Identify which cell holds the provided text, then report its [x, y] central coordinate. 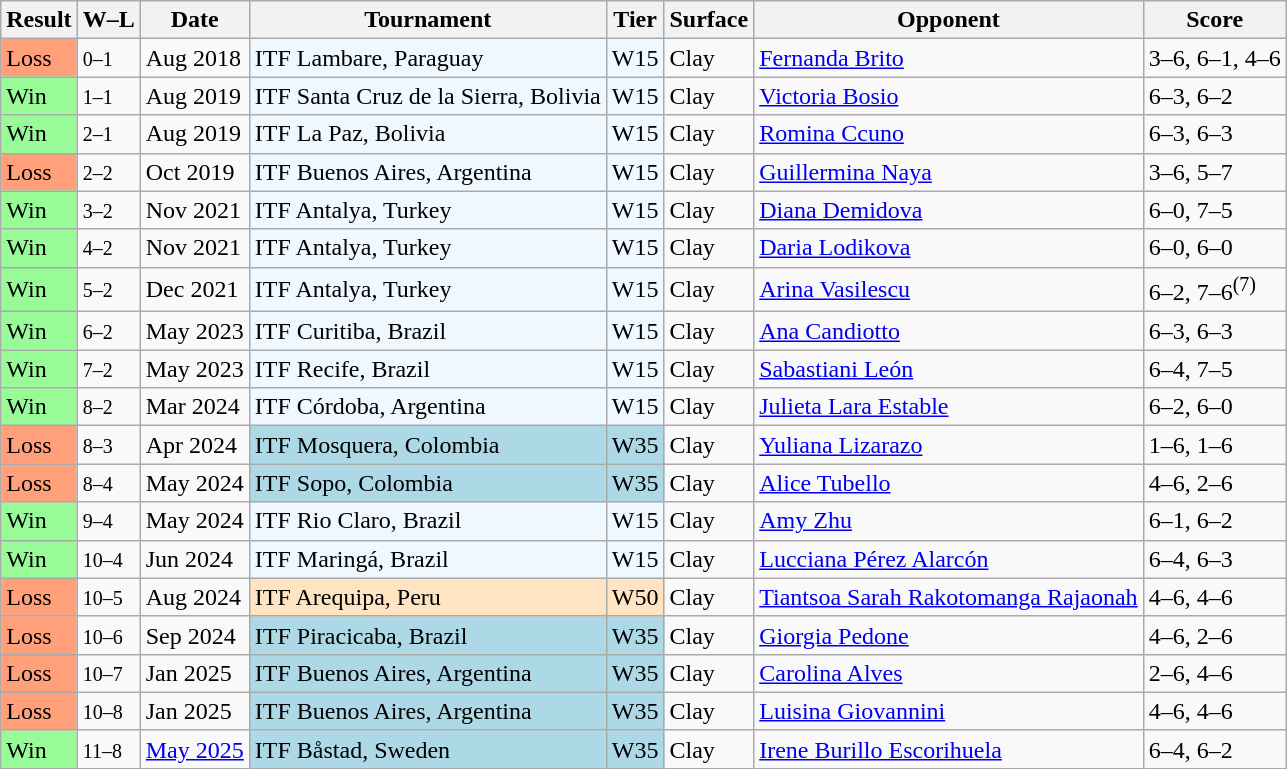
10–7 [108, 673]
Julieta Lara Estable [948, 407]
Aug 2018 [194, 58]
ITF Lambare, Paraguay [428, 58]
6–4, 7–5 [1214, 369]
Tier [635, 20]
Amy Zhu [948, 521]
Sabastiani León [948, 369]
Date [194, 20]
3–2 [108, 210]
W50 [635, 597]
ITF Mosquera, Colombia [428, 445]
3–6, 5–7 [1214, 172]
6–0, 6–0 [1214, 248]
Victoria Bosio [948, 96]
1–6, 1–6 [1214, 445]
Aug 2024 [194, 597]
Romina Ccuno [948, 134]
Giorgia Pedone [948, 635]
ITF Båstad, Sweden [428, 749]
10–5 [108, 597]
2–2 [108, 172]
Result [39, 20]
6–2, 6–0 [1214, 407]
Apr 2024 [194, 445]
10–4 [108, 559]
10–6 [108, 635]
Score [1214, 20]
4–2 [108, 248]
Sep 2024 [194, 635]
8–4 [108, 483]
Alice Tubello [948, 483]
Tournament [428, 20]
6–3, 6–2 [1214, 96]
Lucciana Pérez Alarcón [948, 559]
Opponent [948, 20]
May 2025 [194, 749]
ITF Rio Claro, Brazil [428, 521]
ITF Recife, Brazil [428, 369]
2–6, 4–6 [1214, 673]
10–8 [108, 711]
Diana Demidova [948, 210]
Tiantsoa Sarah Rakotomanga Rajaonah [948, 597]
Ana Candiotto [948, 331]
7–2 [108, 369]
Irene Burillo Escorihuela [948, 749]
ITF Curitiba, Brazil [428, 331]
ITF Piracicaba, Brazil [428, 635]
Oct 2019 [194, 172]
Guillermina Naya [948, 172]
5–2 [108, 290]
Mar 2024 [194, 407]
ITF Sopo, Colombia [428, 483]
ITF Santa Cruz de la Sierra, Bolivia [428, 96]
ITF Arequipa, Peru [428, 597]
Dec 2021 [194, 290]
11–8 [108, 749]
8–3 [108, 445]
6–4, 6–3 [1214, 559]
ITF Córdoba, Argentina [428, 407]
W–L [108, 20]
Surface [709, 20]
9–4 [108, 521]
2–1 [108, 134]
Luisina Giovannini [948, 711]
6–4, 6–2 [1214, 749]
ITF La Paz, Bolivia [428, 134]
Fernanda Brito [948, 58]
6–2 [108, 331]
Yuliana Lizarazo [948, 445]
ITF Maringá, Brazil [428, 559]
6–1, 6–2 [1214, 521]
6–0, 7–5 [1214, 210]
Jun 2024 [194, 559]
Carolina Alves [948, 673]
0–1 [108, 58]
Arina Vasilescu [948, 290]
Daria Lodikova [948, 248]
1–1 [108, 96]
3–6, 6–1, 4–6 [1214, 58]
6–2, 7–6(7) [1214, 290]
8–2 [108, 407]
